Identify which cell holds the provided text, then report its (X, Y) central coordinate. 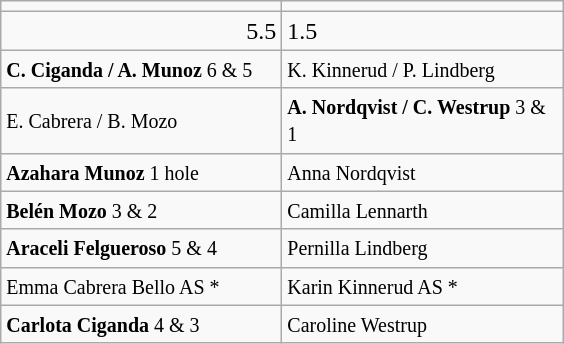
Pernilla Lindberg (422, 248)
Araceli Felgueroso 5 & 4 (142, 248)
5.5 (142, 31)
Azahara Munoz 1 hole (142, 172)
Carlota Ciganda 4 & 3 (142, 324)
Karin Kinnerud AS * (422, 286)
Caroline Westrup (422, 324)
C. Ciganda / A. Munoz 6 & 5 (142, 69)
Belén Mozo 3 & 2 (142, 210)
A. Nordqvist / C. Westrup 3 & 1 (422, 120)
E. Cabrera / B. Mozo (142, 120)
1.5 (422, 31)
Anna Nordqvist (422, 172)
Camilla Lennarth (422, 210)
Emma Cabrera Bello AS * (142, 286)
K. Kinnerud / P. Lindberg (422, 69)
